For the text-containing cell, return its midpoint in [x, y] coordinate format. 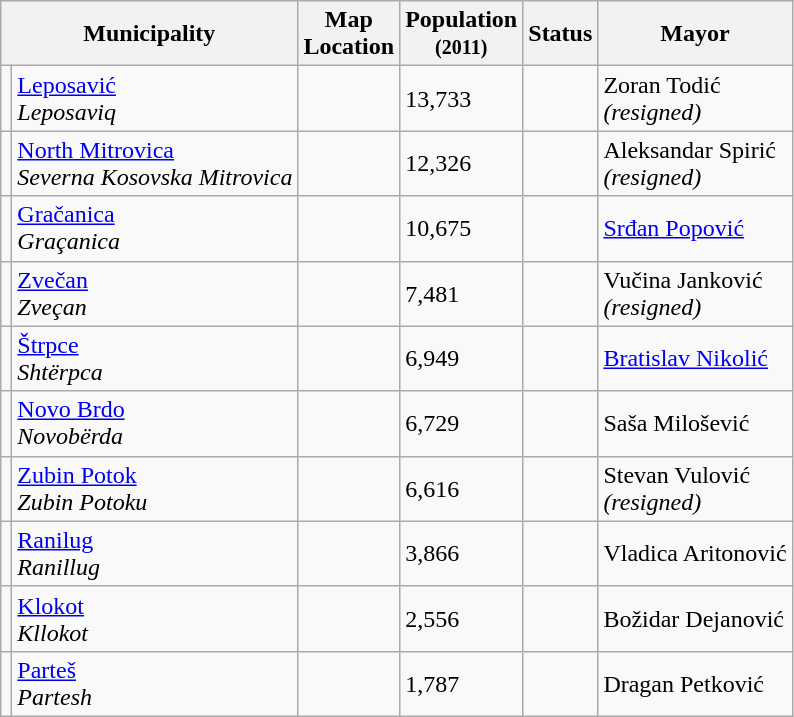
Municipality [150, 34]
2,556 [462, 618]
Zoran Todić(resigned) [695, 98]
6,729 [462, 424]
1,787 [462, 684]
Leposavić Leposaviq [155, 98]
Božidar Dejanović [695, 618]
North MitrovicaSeverna Kosovska Mitrovica [155, 164]
Stevan Vulović(resigned) [695, 488]
Bratislav Nikolić [695, 358]
ZvečanZveçan [155, 294]
12,326 [462, 164]
Status [560, 34]
Saša Milošević [695, 424]
6,949 [462, 358]
ŠtrpceShtërpca [155, 358]
10,675 [462, 228]
13,733 [462, 98]
Vladica Aritonović [695, 554]
Dragan Petković [695, 684]
7,481 [462, 294]
Zubin PotokZubin Potoku [155, 488]
PartešPartesh [155, 684]
Mayor [695, 34]
3,866 [462, 554]
6,616 [462, 488]
RanilugRanillug [155, 554]
Srđan Popović [695, 228]
MapLocation [349, 34]
Novo BrdoNovobërda [155, 424]
GračanicaGraçanica [155, 228]
Vučina Janković(resigned) [695, 294]
Population(2011) [462, 34]
KlokotKllokot [155, 618]
Aleksandar Spirić(resigned) [695, 164]
